From the cell containing the given text, extract its center point as [x, y] coordinate. 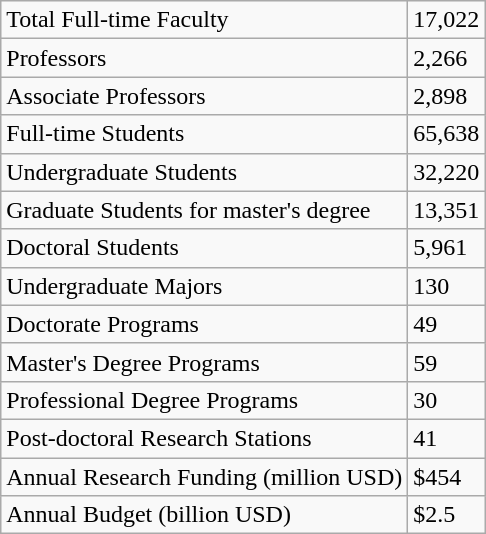
Doctorate Programs [204, 324]
Professional Degree Programs [204, 400]
Annual Budget (billion USD) [204, 515]
2,898 [446, 96]
49 [446, 324]
$454 [446, 477]
Total Full-time Faculty [204, 20]
Full-time Students [204, 134]
17,022 [446, 20]
65,638 [446, 134]
2,266 [446, 58]
Post-doctoral Research Stations [204, 438]
Doctoral Students [204, 248]
130 [446, 286]
Undergraduate Majors [204, 286]
Associate Professors [204, 96]
Professors [204, 58]
Master's Degree Programs [204, 362]
Undergraduate Students [204, 172]
59 [446, 362]
5,961 [446, 248]
30 [446, 400]
41 [446, 438]
Graduate Students for master's degree [204, 210]
32,220 [446, 172]
$2.5 [446, 515]
Annual Research Funding (million USD) [204, 477]
13,351 [446, 210]
